Search for the cell housing the specified text and yield its (x, y) center coordinate. 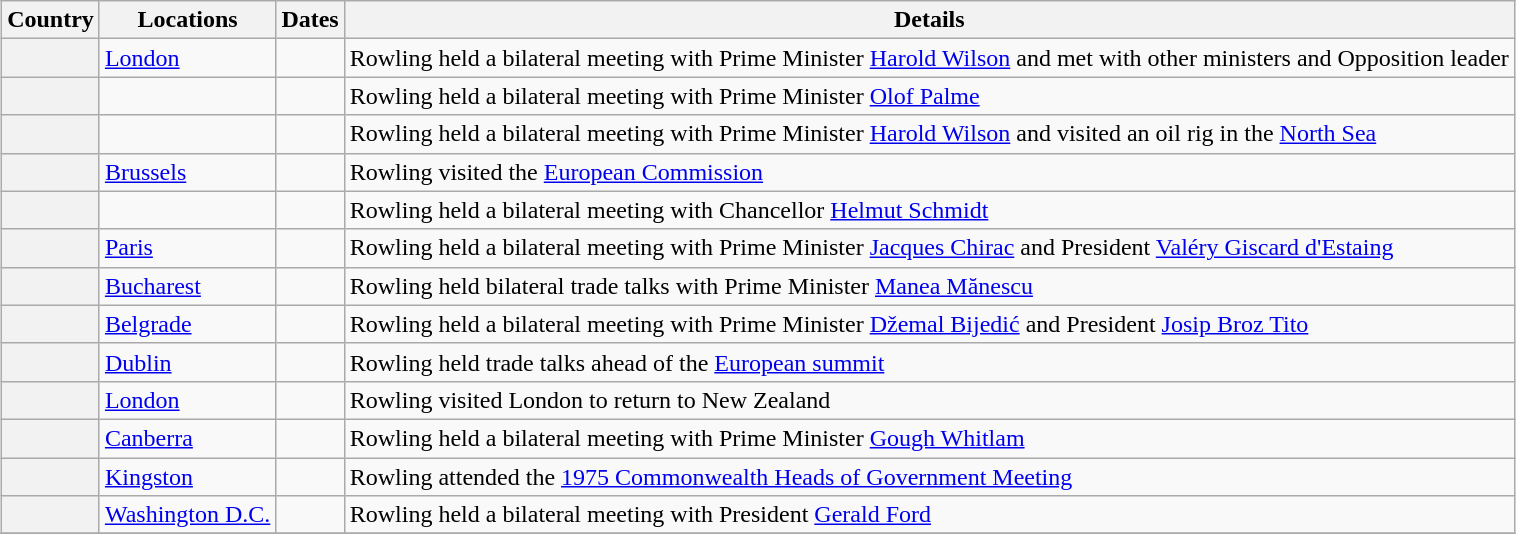
Details (929, 20)
Rowling held a bilateral meeting with Prime Minister Harold Wilson and met with other ministers and Opposition leader (929, 58)
Dates (310, 20)
Rowling held a bilateral meeting with Prime Minister Džemal Bijedić and President Josip Broz Tito (929, 324)
Canberra (187, 438)
Rowling held a bilateral meeting with Prime Minister Jacques Chirac and President Valéry Giscard d'Estaing (929, 248)
Rowling visited the European Commission (929, 172)
Locations (187, 20)
Rowling held a bilateral meeting with President Gerald Ford (929, 515)
Washington D.C. (187, 515)
Rowling visited London to return to New Zealand (929, 400)
Bucharest (187, 286)
Rowling held trade talks ahead of the European summit (929, 362)
Rowling held a bilateral meeting with Prime Minister Gough Whitlam (929, 438)
Paris (187, 248)
Kingston (187, 477)
Rowling held a bilateral meeting with Chancellor Helmut Schmidt (929, 210)
Belgrade (187, 324)
Rowling held bilateral trade talks with Prime Minister Manea Mănescu (929, 286)
Rowling held a bilateral meeting with Prime Minister Olof Palme (929, 96)
Country (51, 20)
Dublin (187, 362)
Rowling attended the 1975 Commonwealth Heads of Government Meeting (929, 477)
Brussels (187, 172)
Rowling held a bilateral meeting with Prime Minister Harold Wilson and visited an oil rig in the North Sea (929, 134)
